Pinpoint the cell where the given text exists, returning its [x, y] midpoint coordinate. 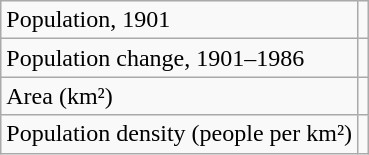
Population density (people per km²) [180, 134]
Population change, 1901–1986 [180, 58]
Area (km²) [180, 96]
Population, 1901 [180, 20]
